Determine the [X, Y] coordinate at the center of the cell enclosing the given text.  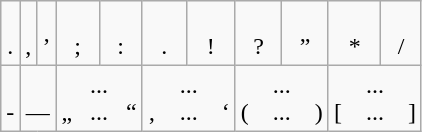
- [10, 98]
... ( ... ) [282, 98]
* [354, 34]
... ‚ ... ‘ [188, 98]
: [120, 34]
... [ ... ] [374, 98]
; [78, 34]
, [28, 34]
— [38, 98]
... „ ... “ [99, 98]
/ [401, 34]
’ [46, 34]
? [258, 34]
” [306, 34]
! [210, 34]
